For the text-containing cell, return its midpoint in [x, y] coordinate format. 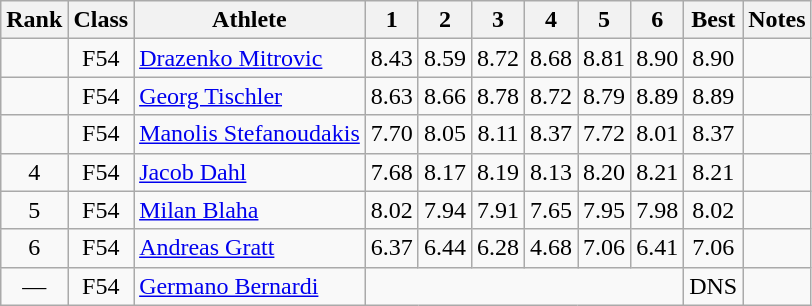
8.17 [444, 172]
1 [392, 20]
6.37 [392, 248]
2 [444, 20]
7.94 [444, 210]
8.66 [444, 96]
8.43 [392, 58]
7.91 [498, 210]
Milan Blaha [250, 210]
3 [498, 20]
8.13 [550, 172]
7.68 [392, 172]
8.05 [444, 134]
Andreas Gratt [250, 248]
8.78 [498, 96]
6.41 [658, 248]
Manolis Stefanoudakis [250, 134]
8.59 [444, 58]
Germano Bernardi [250, 286]
8.19 [498, 172]
8.79 [604, 96]
Rank [34, 20]
Best [714, 20]
6.44 [444, 248]
Jacob Dahl [250, 172]
— [34, 286]
8.01 [658, 134]
4.68 [550, 248]
8.63 [392, 96]
8.11 [498, 134]
8.81 [604, 58]
7.98 [658, 210]
6.28 [498, 248]
8.20 [604, 172]
7.70 [392, 134]
Notes [777, 20]
7.72 [604, 134]
Class [101, 20]
7.95 [604, 210]
7.65 [550, 210]
DNS [714, 286]
Drazenko Mitrovic [250, 58]
Georg Tischler [250, 96]
8.68 [550, 58]
Athlete [250, 20]
